Capture the cell that displays the provided text and extract its [X, Y] central coordinate. 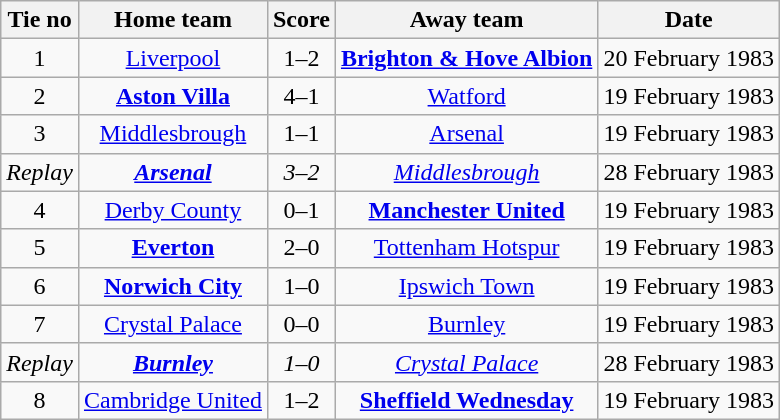
2 [40, 96]
Away team [466, 20]
5 [40, 248]
0–1 [301, 210]
Date [689, 20]
0–0 [301, 324]
Cambridge United [172, 400]
Derby County [172, 210]
Home team [172, 20]
Everton [172, 248]
8 [40, 400]
Tottenham Hotspur [466, 248]
2–0 [301, 248]
4–1 [301, 96]
Sheffield Wednesday [466, 400]
4 [40, 210]
Norwich City [172, 286]
Score [301, 20]
1–1 [301, 134]
Tie no [40, 20]
Manchester United [466, 210]
3–2 [301, 172]
Ipswich Town [466, 286]
6 [40, 286]
Aston Villa [172, 96]
Watford [466, 96]
1 [40, 58]
7 [40, 324]
20 February 1983 [689, 58]
Brighton & Hove Albion [466, 58]
3 [40, 134]
Liverpool [172, 58]
